Determine the [X, Y] coordinate at the center of the cell enclosing the given text.  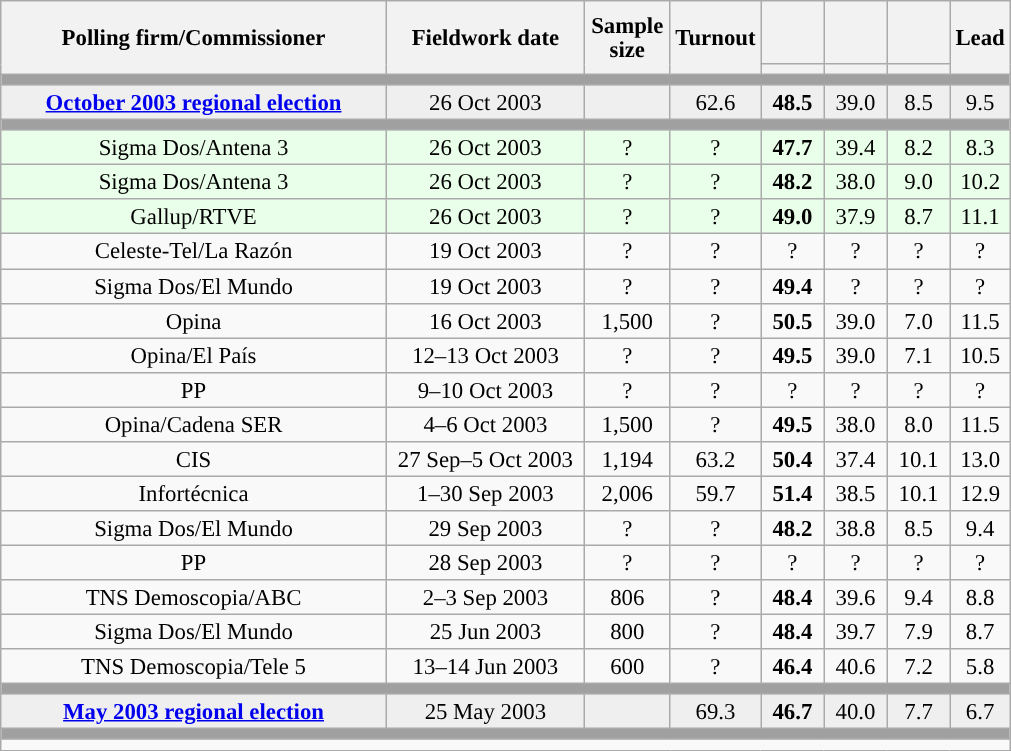
40.0 [856, 712]
May 2003 regional election [194, 712]
69.3 [716, 712]
39.4 [856, 148]
10.5 [980, 356]
Turnout [716, 38]
51.4 [792, 494]
59.7 [716, 494]
46.4 [792, 666]
46.7 [792, 712]
13.0 [980, 460]
5.8 [980, 666]
TNS Demoscopia/Tele 5 [194, 666]
62.6 [716, 102]
6.7 [980, 712]
Opina/Cadena SER [194, 424]
39.7 [856, 632]
2,006 [627, 494]
7.2 [918, 666]
Fieldwork date [485, 38]
1,194 [627, 460]
Opina/El País [194, 356]
8.0 [918, 424]
25 May 2003 [485, 712]
Infortécnica [194, 494]
29 Sep 2003 [485, 528]
28 Sep 2003 [485, 562]
48.5 [792, 102]
7.0 [918, 320]
Opina [194, 320]
9–10 Oct 2003 [485, 390]
38.5 [856, 494]
37.9 [856, 218]
38.8 [856, 528]
Celeste-Tel/La Razón [194, 252]
7.9 [918, 632]
Gallup/RTVE [194, 218]
8.2 [918, 148]
9.5 [980, 102]
7.7 [918, 712]
10.2 [980, 182]
12–13 Oct 2003 [485, 356]
50.5 [792, 320]
63.2 [716, 460]
37.4 [856, 460]
TNS Demoscopia/ABC [194, 598]
7.1 [918, 356]
8.8 [980, 598]
October 2003 regional election [194, 102]
49.4 [792, 286]
800 [627, 632]
8.3 [980, 148]
806 [627, 598]
27 Sep–5 Oct 2003 [485, 460]
Polling firm/Commissioner [194, 38]
25 Jun 2003 [485, 632]
50.4 [792, 460]
1–30 Sep 2003 [485, 494]
39.6 [856, 598]
11.1 [980, 218]
16 Oct 2003 [485, 320]
600 [627, 666]
47.7 [792, 148]
13–14 Jun 2003 [485, 666]
Sample size [627, 38]
2–3 Sep 2003 [485, 598]
9.0 [918, 182]
CIS [194, 460]
4–6 Oct 2003 [485, 424]
Lead [980, 38]
49.0 [792, 218]
40.6 [856, 666]
12.9 [980, 494]
